Locate the cell with the specified text and output its [x, y] center coordinate. 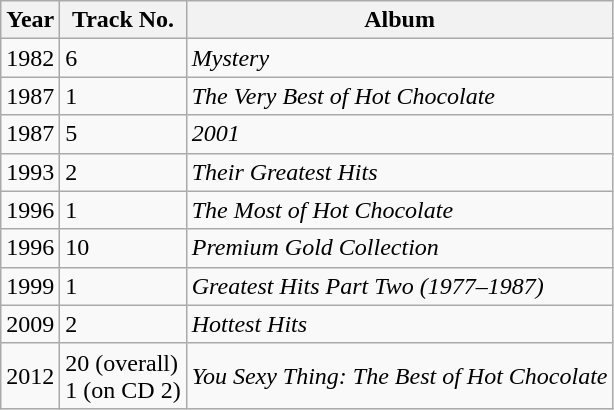
1993 [30, 172]
The Most of Hot Chocolate [400, 210]
5 [123, 134]
Their Greatest Hits [400, 172]
2001 [400, 134]
Year [30, 20]
Album [400, 20]
2012 [30, 376]
Premium Gold Collection [400, 248]
1999 [30, 286]
Mystery [400, 58]
Hottest Hits [400, 324]
20 (overall)1 (on CD 2) [123, 376]
Greatest Hits Part Two (1977–1987) [400, 286]
The Very Best of Hot Chocolate [400, 96]
6 [123, 58]
1982 [30, 58]
10 [123, 248]
You Sexy Thing: The Best of Hot Chocolate [400, 376]
2009 [30, 324]
Track No. [123, 20]
